For the text-containing cell, return its midpoint in (X, Y) coordinate format. 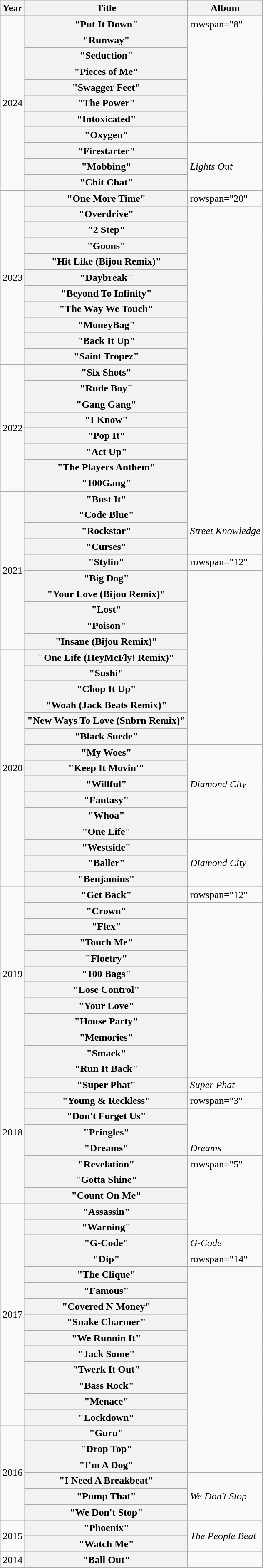
"Pump That" (107, 1496)
2018 (12, 1132)
"Stylin" (107, 562)
"Jack Some" (107, 1354)
"Touch Me" (107, 942)
Year (12, 8)
"Lose Control" (107, 990)
"Watch Me" (107, 1544)
"One More Time" (107, 198)
"G-Code" (107, 1243)
"Benjamins" (107, 879)
Album (225, 8)
"Rude Boy" (107, 388)
"Warning" (107, 1227)
"Phoenix" (107, 1528)
"Westside" (107, 847)
"Swagger Feet" (107, 87)
2023 (12, 278)
"Twerk It Out" (107, 1370)
"Pringles" (107, 1132)
"The Way We Touch" (107, 309)
"Chop It Up" (107, 689)
"Flex" (107, 926)
"Whoa" (107, 816)
"Baller" (107, 863)
2021 (12, 571)
"Code Blue" (107, 515)
"Intoxicated" (107, 119)
"Overdrive" (107, 214)
"The Players Anthem" (107, 467)
"Chit Chat" (107, 182)
"100Gang" (107, 483)
"My Woes" (107, 752)
2014 (12, 1560)
"Six Shots" (107, 372)
"Black Suede" (107, 737)
"Oxygen" (107, 135)
"Firestarter" (107, 151)
"Famous" (107, 1291)
"Seduction" (107, 56)
"Act Up" (107, 451)
2024 (12, 103)
"The Clique" (107, 1275)
"MoneyBag" (107, 325)
"Pieces of Me" (107, 72)
"100 Bags" (107, 974)
"Gotta Shine" (107, 1180)
"Snake Charmer" (107, 1322)
"House Party" (107, 1021)
Dreams (225, 1148)
"Lost" (107, 610)
"Rockstar" (107, 531)
2020 (12, 768)
"Saint Tropez" (107, 356)
"I Need A Breakbeat" (107, 1481)
"Crown" (107, 910)
"Your Love" (107, 1006)
"Super Phat" (107, 1085)
2015 (12, 1536)
We Don't Stop (225, 1496)
"Covered N Money" (107, 1306)
"Memories" (107, 1037)
"I Know" (107, 420)
"Beyond To Infinity" (107, 293)
"Get Back" (107, 895)
"Bass Rock" (107, 1385)
Super Phat (225, 1085)
2019 (12, 974)
"Smack" (107, 1053)
"Ball Out" (107, 1560)
"Curses" (107, 547)
Title (107, 8)
"One Life" (107, 831)
"Fantasy" (107, 800)
"Bust It" (107, 499)
"Menace" (107, 1401)
"Willful" (107, 784)
"Back It Up" (107, 341)
"Insane (Bijou Remix)" (107, 641)
"Run It Back" (107, 1069)
G-Code (225, 1243)
"The Power" (107, 103)
"Pop It" (107, 435)
"Gang Gang" (107, 404)
"Young & Reckless" (107, 1101)
"Drop Top" (107, 1449)
"We Runnin It" (107, 1338)
"Floetry" (107, 958)
Street Knowledge (225, 531)
"Sushi" (107, 673)
rowspan="8" (225, 24)
"Daybreak" (107, 277)
"Assassin" (107, 1212)
"Put It Down" (107, 24)
"I'm A Dog" (107, 1464)
"Poison" (107, 626)
"Guru" (107, 1433)
rowspan="3" (225, 1101)
"Revelation" (107, 1164)
"Dip" (107, 1259)
"Woah (Jack Beats Remix)" (107, 705)
"2 Step" (107, 230)
"Lockdown" (107, 1417)
"Your Love (Bijou Remix)" (107, 594)
"One Life (HeyMcFly! Remix)" (107, 657)
"Runway" (107, 40)
"Big Dog" (107, 578)
2022 (12, 428)
"Keep It Movin'" (107, 768)
"Hit Like (Bijou Remix)" (107, 262)
rowspan="5" (225, 1164)
2017 (12, 1314)
"We Don't Stop" (107, 1512)
rowspan="20" (225, 198)
rowspan="14" (225, 1259)
"Mobbing" (107, 166)
The People Beat (225, 1536)
"Don't Forget Us" (107, 1116)
Lights Out (225, 166)
"New Ways To Love (Snbrn Remix)" (107, 721)
"Goons" (107, 246)
2016 (12, 1472)
"Dreams" (107, 1148)
"Count On Me" (107, 1195)
